Extract the [x, y] coordinate from the center of the cell holding the provided text.  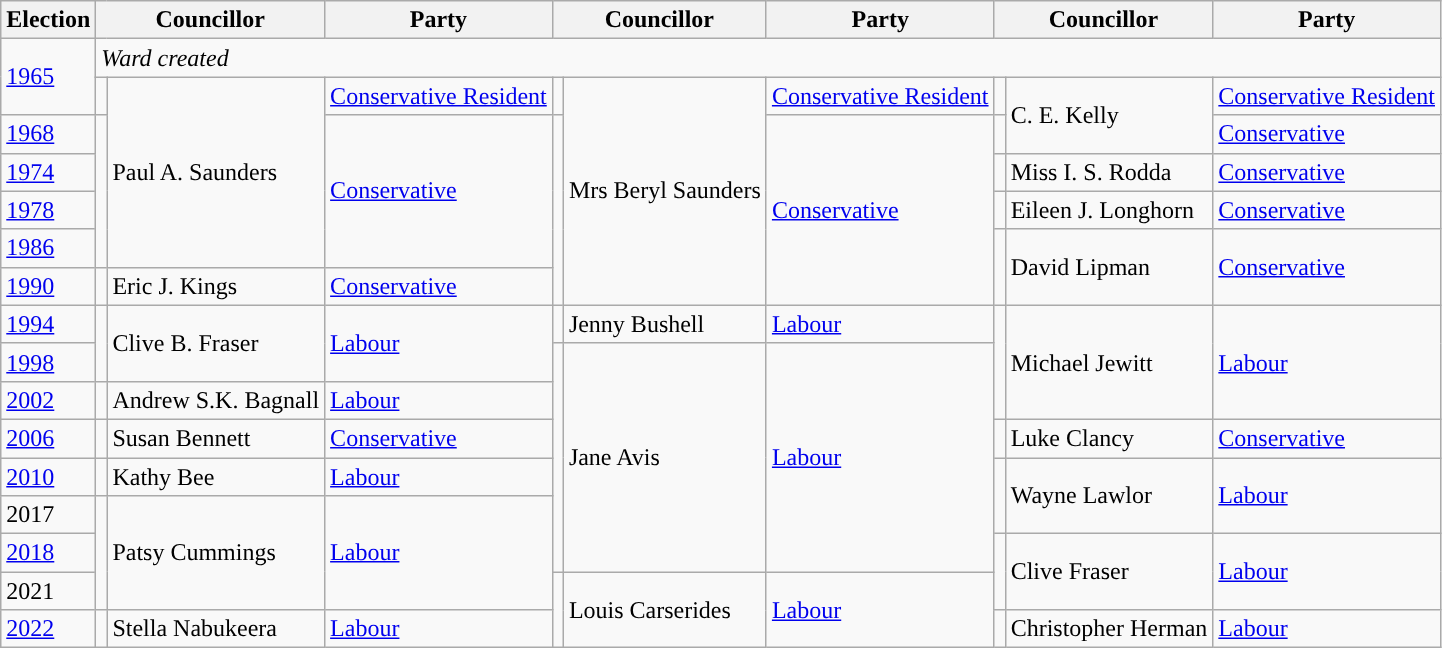
Luke Clancy [1109, 438]
Wayne Lawlor [1109, 496]
2017 [48, 515]
Jane Avis [664, 457]
2022 [48, 629]
Louis Carserides [664, 610]
1978 [48, 210]
Mrs Beryl Saunders [664, 191]
1986 [48, 248]
2010 [48, 477]
1998 [48, 362]
2018 [48, 553]
Michael Jewitt [1109, 362]
C. E. Kelly [1109, 115]
1990 [48, 286]
2006 [48, 438]
Paul A. Saunders [216, 172]
Susan Bennett [216, 438]
Jenny Bushell [664, 324]
Andrew S.K. Bagnall [216, 400]
1968 [48, 134]
2021 [48, 591]
Christopher Herman [1109, 629]
Kathy Bee [216, 477]
1965 [48, 77]
Ward created [768, 58]
Stella Nabukeera [216, 629]
Eric J. Kings [216, 286]
1974 [48, 172]
Election [48, 20]
Miss I. S. Rodda [1109, 172]
David Lipman [1109, 267]
Clive B. Fraser [216, 343]
Clive Fraser [1109, 572]
2002 [48, 400]
1994 [48, 324]
Eileen J. Longhorn [1109, 210]
Patsy Cummings [216, 553]
